Identify which cell holds the provided text, then report its [x, y] central coordinate. 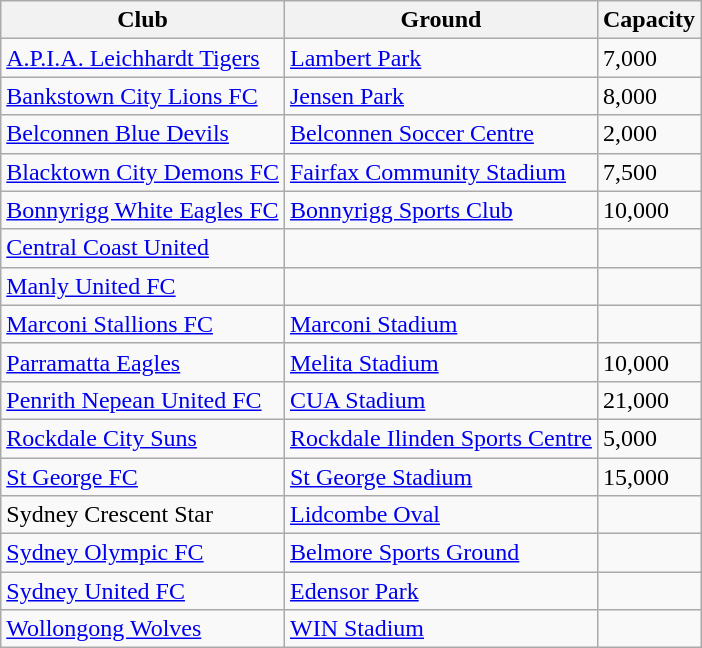
Belconnen Blue Devils [143, 134]
Marconi Stadium [440, 324]
A.P.I.A. Leichhardt Tigers [143, 58]
Marconi Stallions FC [143, 324]
Belconnen Soccer Centre [440, 134]
Sydney United FC [143, 591]
21,000 [648, 400]
Sydney Olympic FC [143, 553]
Lambert Park [440, 58]
WIN Stadium [440, 629]
Blacktown City Demons FC [143, 172]
8,000 [648, 96]
5,000 [648, 438]
Edensor Park [440, 591]
Melita Stadium [440, 362]
Sydney Crescent Star [143, 515]
Bonnyrigg White Eagles FC [143, 210]
Rockdale Ilinden Sports Centre [440, 438]
Bankstown City Lions FC [143, 96]
Fairfax Community Stadium [440, 172]
Penrith Nepean United FC [143, 400]
Wollongong Wolves [143, 629]
7,500 [648, 172]
7,000 [648, 58]
CUA Stadium [440, 400]
Club [143, 20]
15,000 [648, 477]
Capacity [648, 20]
Manly United FC [143, 286]
2,000 [648, 134]
Bonnyrigg Sports Club [440, 210]
St George FC [143, 477]
St George Stadium [440, 477]
Central Coast United [143, 248]
Parramatta Eagles [143, 362]
Jensen Park [440, 96]
Lidcombe Oval [440, 515]
Ground [440, 20]
Belmore Sports Ground [440, 553]
Rockdale City Suns [143, 438]
